Scan for the cell matching the given text and deliver its [x, y] coordinate at center. 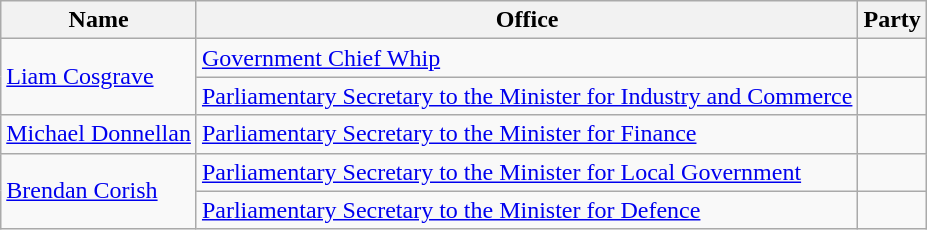
Liam Cosgrave [99, 77]
Michael Donnellan [99, 134]
Parliamentary Secretary to the Minister for Finance [527, 134]
Office [527, 20]
Parliamentary Secretary to the Minister for Industry and Commerce [527, 96]
Parliamentary Secretary to the Minister for Local Government [527, 172]
Name [99, 20]
Party [892, 20]
Government Chief Whip [527, 58]
Parliamentary Secretary to the Minister for Defence [527, 210]
Brendan Corish [99, 191]
